Return the [x, y] coordinate for the center point of the cell that contains the specified text.  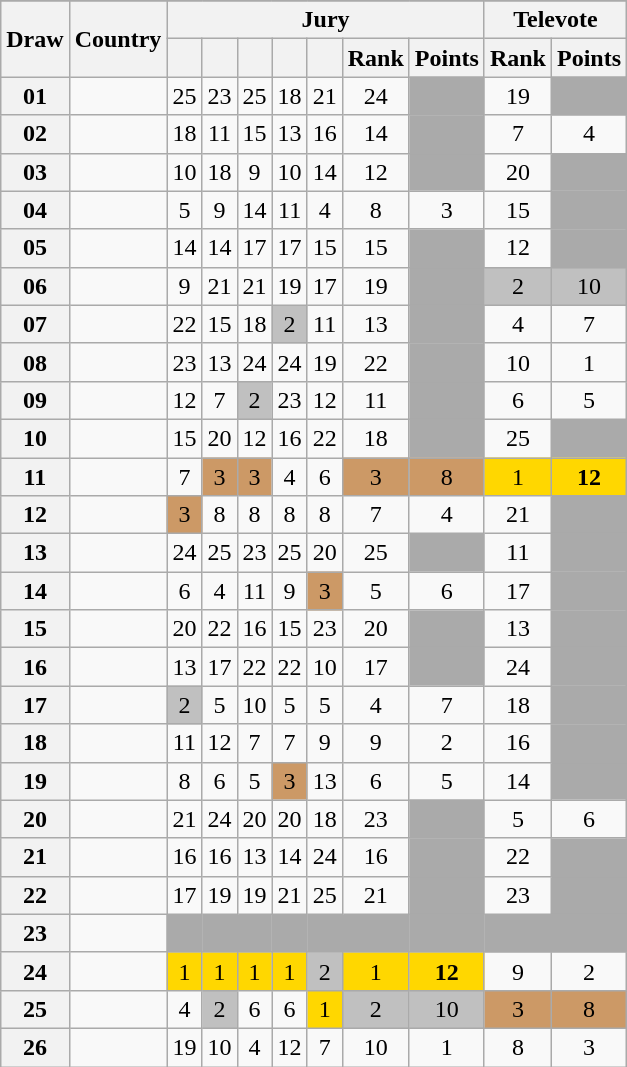
03 [35, 172]
08 [35, 362]
26 [35, 1047]
Televote [555, 20]
Jury [326, 20]
05 [35, 248]
Country [118, 39]
Draw [35, 39]
02 [35, 134]
09 [35, 400]
07 [35, 324]
01 [35, 96]
04 [35, 210]
06 [35, 286]
